Output the (x, y) coordinate of the center of the cell containing the given text.  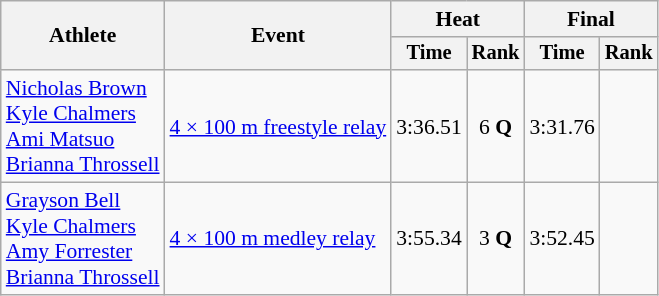
4 × 100 m freestyle relay (278, 126)
Athlete (83, 36)
Grayson BellKyle ChalmersAmy ForresterBrianna Throssell (83, 239)
6 Q (496, 126)
4 × 100 m medley relay (278, 239)
3 Q (496, 239)
3:52.45 (562, 239)
3:36.51 (428, 126)
Final (590, 19)
3:31.76 (562, 126)
Event (278, 36)
Nicholas BrownKyle ChalmersAmi MatsuoBrianna Throssell (83, 126)
3:55.34 (428, 239)
Heat (458, 19)
